Capture the cell that displays the provided text and extract its (x, y) central coordinate. 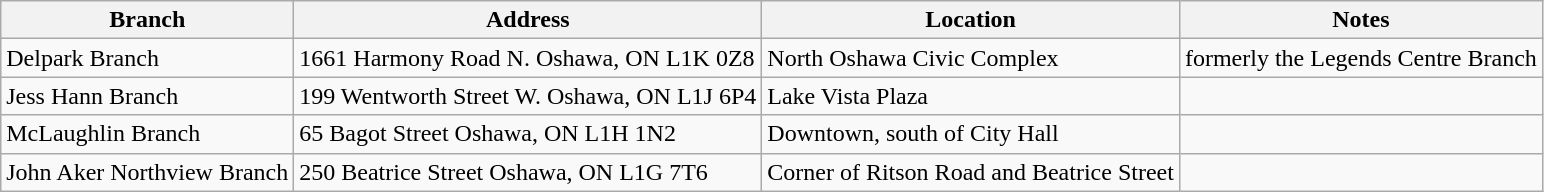
Jess Hann Branch (148, 96)
McLaughlin Branch (148, 134)
199 Wentworth Street W. Oshawa, ON L1J 6P4 (528, 96)
Notes (1360, 20)
65 Bagot Street Oshawa, ON L1H 1N2 (528, 134)
Downtown, south of City Hall (971, 134)
250 Beatrice Street Oshawa, ON L1G 7T6 (528, 172)
Lake Vista Plaza (971, 96)
North Oshawa Civic Complex (971, 58)
Address (528, 20)
Branch (148, 20)
1661 Harmony Road N. Oshawa, ON L1K 0Z8 (528, 58)
Location (971, 20)
John Aker Northview Branch (148, 172)
formerly the Legends Centre Branch (1360, 58)
Delpark Branch (148, 58)
Corner of Ritson Road and Beatrice Street (971, 172)
